From the cell containing the given text, extract its center point as (x, y) coordinate. 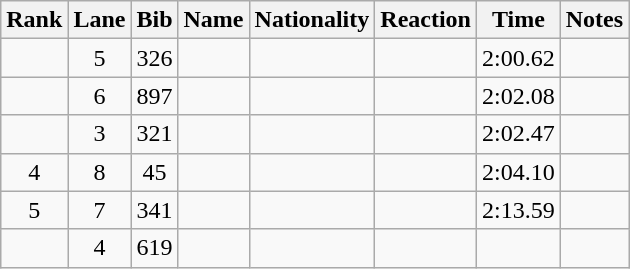
2:02.47 (519, 134)
Reaction (426, 20)
2:02.08 (519, 96)
Notes (594, 20)
Lane (100, 20)
Nationality (312, 20)
2:04.10 (519, 172)
321 (154, 134)
7 (100, 210)
Rank (34, 20)
Bib (154, 20)
8 (100, 172)
619 (154, 248)
341 (154, 210)
897 (154, 96)
3 (100, 134)
2:13.59 (519, 210)
2:00.62 (519, 58)
Time (519, 20)
Name (214, 20)
326 (154, 58)
45 (154, 172)
6 (100, 96)
